For the text-containing cell, return its midpoint in [X, Y] coordinate format. 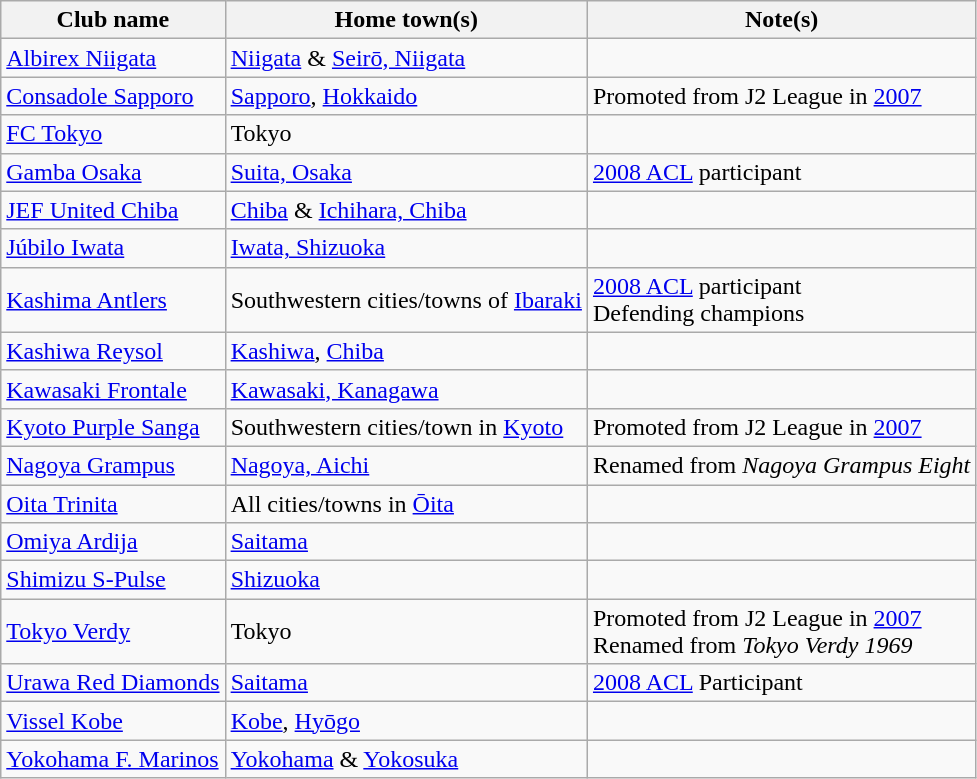
Omiya Ardija [113, 542]
Shimizu S-Pulse [113, 580]
2008 ACL Participant [781, 683]
Consadole Sapporo [113, 96]
All cities/towns in Ōita [406, 503]
Suita, Osaka [406, 172]
Yokohama & Yokosuka [406, 759]
Nagoya Grampus [113, 465]
Nagoya, Aichi [406, 465]
Iwata, Shizuoka [406, 248]
Shizuoka [406, 580]
Home town(s) [406, 20]
Vissel Kobe [113, 721]
Kashiwa Reysol [113, 351]
2008 ACL participantDefending champions [781, 300]
Yokohama F. Marinos [113, 759]
Niigata & Seirō, Niigata [406, 58]
Note(s) [781, 20]
Kawasaki, Kanagawa [406, 389]
Sapporo, Hokkaido [406, 96]
Kyoto Purple Sanga [113, 427]
Tokyo Verdy [113, 632]
Kobe, Hyōgo [406, 721]
Renamed from Nagoya Grampus Eight [781, 465]
2008 ACL participant [781, 172]
Kawasaki Frontale [113, 389]
Southwestern cities/town in Kyoto [406, 427]
Kashima Antlers [113, 300]
Gamba Osaka [113, 172]
Júbilo Iwata [113, 248]
Club name [113, 20]
Chiba & Ichihara, Chiba [406, 210]
Urawa Red Diamonds [113, 683]
Southwestern cities/towns of Ibaraki [406, 300]
Promoted from J2 League in 2007Renamed from Tokyo Verdy 1969 [781, 632]
Oita Trinita [113, 503]
FC Tokyo [113, 134]
Kashiwa, Chiba [406, 351]
JEF United Chiba [113, 210]
Albirex Niigata [113, 58]
